Locate the cell with the specified text and output its [X, Y] center coordinate. 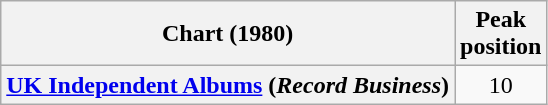
Chart (1980) [228, 34]
UK Independent Albums (Record Business) [228, 85]
10 [501, 85]
Peakposition [501, 34]
